Locate the cell with the specified text and output its (x, y) center coordinate. 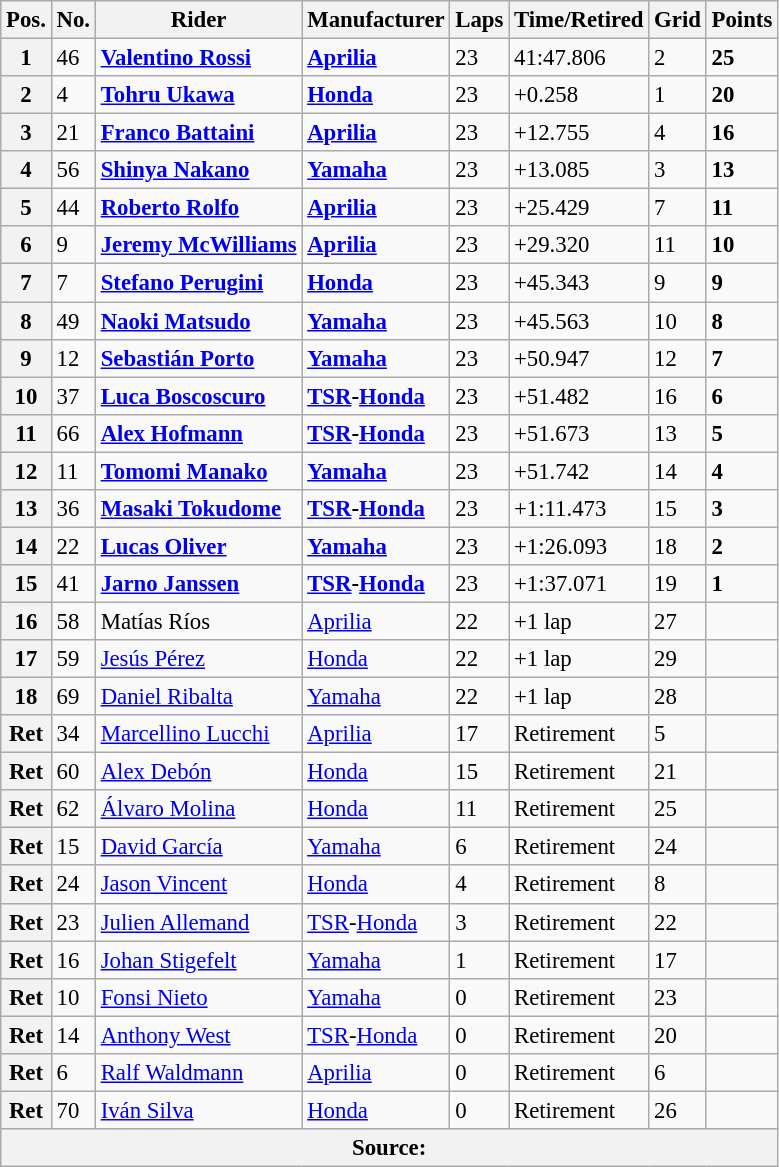
+25.429 (579, 208)
26 (678, 1110)
28 (678, 697)
56 (73, 170)
Roberto Rolfo (198, 208)
Tohru Ukawa (198, 95)
19 (678, 584)
34 (73, 734)
Ralf Waldmann (198, 1073)
Rider (198, 20)
Valentino Rossi (198, 58)
Stefano Perugini (198, 283)
+51.482 (579, 396)
Alex Hofmann (198, 433)
Marcellino Lucchi (198, 734)
Daniel Ribalta (198, 697)
41:47.806 (579, 58)
Fonsi Nieto (198, 997)
+1:26.093 (579, 546)
29 (678, 659)
Naoki Matsudo (198, 321)
Anthony West (198, 1035)
59 (73, 659)
+50.947 (579, 358)
37 (73, 396)
36 (73, 509)
Sebastián Porto (198, 358)
Lucas Oliver (198, 546)
+51.673 (579, 433)
Iván Silva (198, 1110)
+0.258 (579, 95)
Alex Debón (198, 772)
No. (73, 20)
60 (73, 772)
+29.320 (579, 245)
Franco Battaini (198, 133)
Álvaro Molina (198, 809)
Jason Vincent (198, 885)
+51.742 (579, 471)
+45.563 (579, 321)
Shinya Nakano (198, 170)
Pos. (26, 20)
+13.085 (579, 170)
Manufacturer (376, 20)
49 (73, 321)
27 (678, 621)
41 (73, 584)
Grid (678, 20)
Laps (480, 20)
70 (73, 1110)
David García (198, 847)
Matías Ríos (198, 621)
Jeremy McWilliams (198, 245)
Tomomi Manako (198, 471)
46 (73, 58)
62 (73, 809)
58 (73, 621)
Masaki Tokudome (198, 509)
+1:11.473 (579, 509)
66 (73, 433)
Jesús Pérez (198, 659)
Source: (390, 1148)
+45.343 (579, 283)
Julien Allemand (198, 922)
Luca Boscoscuro (198, 396)
69 (73, 697)
+1:37.071 (579, 584)
+12.755 (579, 133)
Jarno Janssen (198, 584)
Points (742, 20)
44 (73, 208)
Time/Retired (579, 20)
Johan Stigefelt (198, 960)
